Return the [x, y] coordinate for the center point of the cell that contains the specified text.  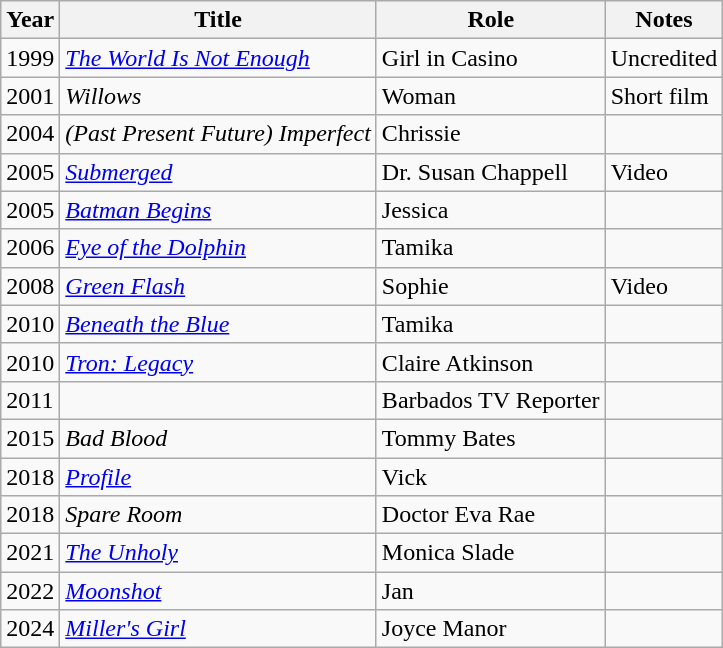
Notes [664, 20]
2011 [30, 400]
Woman [490, 96]
Year [30, 20]
2021 [30, 553]
Bad Blood [218, 438]
Claire Atkinson [490, 362]
Tommy Bates [490, 438]
2001 [30, 96]
Profile [218, 477]
Girl in Casino [490, 58]
Moonshot [218, 591]
Willows [218, 96]
2006 [30, 248]
Barbados TV Reporter [490, 400]
Spare Room [218, 515]
The World Is Not Enough [218, 58]
(Past Present Future) Imperfect [218, 134]
Vick [490, 477]
Monica Slade [490, 553]
2022 [30, 591]
Joyce Manor [490, 629]
Eye of the Dolphin [218, 248]
Role [490, 20]
2004 [30, 134]
1999 [30, 58]
Uncredited [664, 58]
Miller's Girl [218, 629]
Sophie [490, 286]
Jan [490, 591]
The Unholy [218, 553]
Beneath the Blue [218, 324]
Short film [664, 96]
Title [218, 20]
Batman Begins [218, 210]
Submerged [218, 172]
Jessica [490, 210]
2008 [30, 286]
Green Flash [218, 286]
Doctor Eva Rae [490, 515]
2024 [30, 629]
Dr. Susan Chappell [490, 172]
Chrissie [490, 134]
2015 [30, 438]
Tron: Legacy [218, 362]
